Capture the cell that displays the provided text and extract its (X, Y) central coordinate. 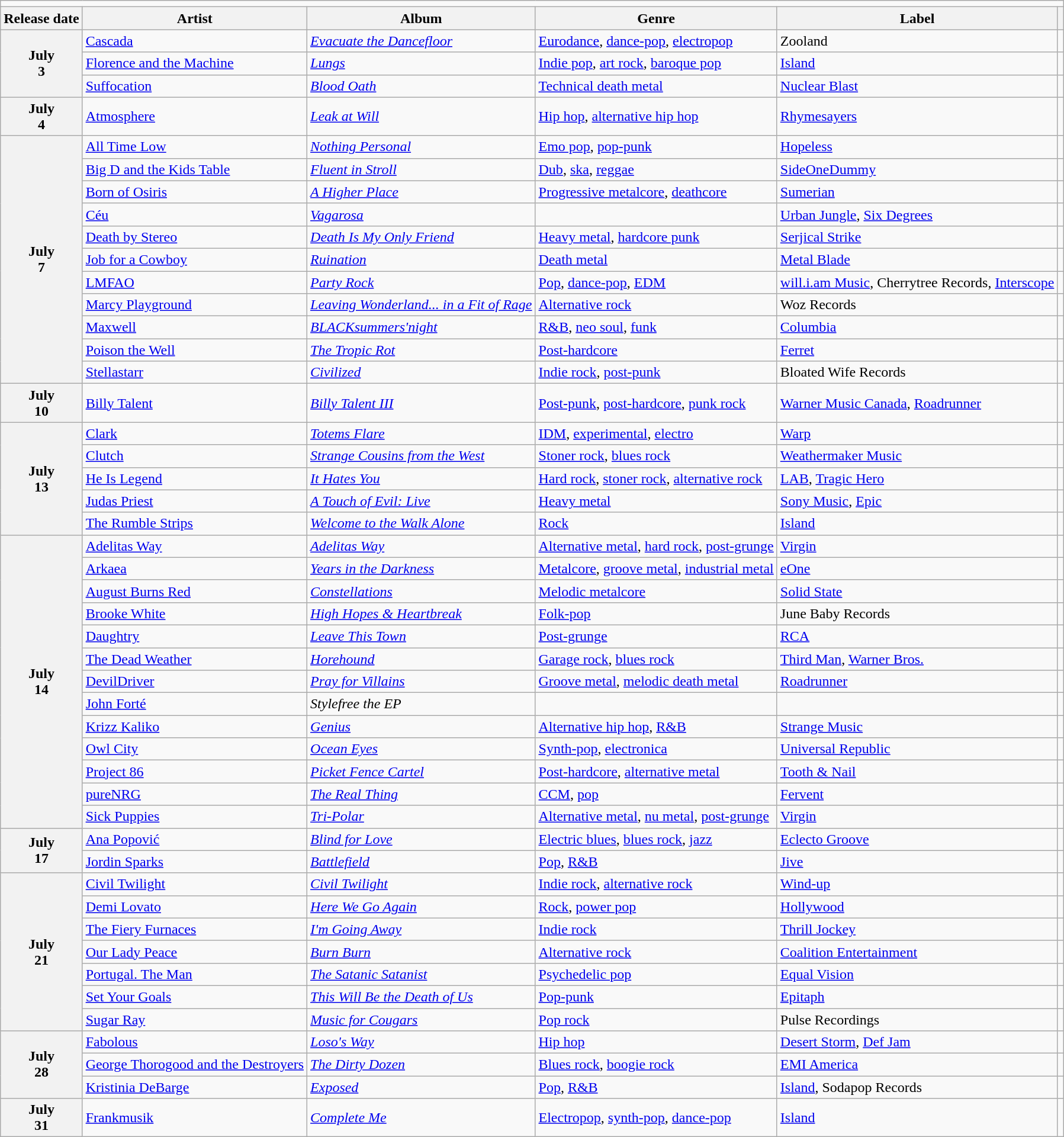
CCM, pop (656, 794)
Pop rock (656, 1019)
Hard rock, stoner rock, alternative rock (656, 478)
Jordin Sparks (194, 862)
A Touch of Evil: Live (422, 501)
Alternative metal, nu metal, post-grunge (656, 817)
Post-grunge (656, 636)
Rock (656, 523)
Ana Popović (194, 839)
Ferret (917, 350)
This Will Be the Death of Us (422, 997)
Post-hardcore, alternative metal (656, 772)
Bloated Wife Records (917, 372)
Electropop, synth-pop, dance-pop (656, 1118)
Atmosphere (194, 116)
Nuclear Blast (917, 86)
Metal Blade (917, 259)
Frankmusik (194, 1118)
Florence and the Machine (194, 63)
Warp (917, 433)
Universal Republic (917, 749)
Leak at Will (422, 116)
Evacuate the Dancefloor (422, 41)
Cascada (194, 41)
Krizz Kaliko (194, 727)
Complete Me (422, 1118)
All Time Low (194, 147)
Exposed (422, 1087)
Clutch (194, 456)
Island, Sodapop Records (917, 1087)
Electric blues, blues rock, jazz (656, 839)
Tri-Polar (422, 817)
Daughtry (194, 636)
Death Is My Only Friend (422, 237)
Melodic metalcore (656, 591)
Hopeless (917, 147)
July10 (41, 403)
Pop, dance-pop, EDM (656, 282)
RCA (917, 636)
Tooth & Nail (917, 772)
Eclecto Groove (917, 839)
Weathermaker Music (917, 456)
Demi Lovato (194, 907)
Strange Cousins from the West (422, 456)
Thrill Jockey (917, 929)
Indie rock (656, 929)
Sick Puppies (194, 817)
Emo pop, pop-punk (656, 147)
The Real Thing (422, 794)
Burn Burn (422, 952)
The Fiery Furnaces (194, 929)
LMFAO (194, 282)
Portugal. The Man (194, 974)
Alternative hip hop, R&B (656, 727)
Solid State (917, 591)
Party Rock (422, 282)
The Dirty Dozen (422, 1065)
Sugar Ray (194, 1019)
Leave This Town (422, 636)
eOne (917, 568)
Rhymesayers (917, 116)
John Forté (194, 704)
July7 (41, 259)
Wind-up (917, 884)
Kristinia DeBarge (194, 1087)
Stoner rock, blues rock (656, 456)
Dub, ska, reggae (656, 169)
Release date (41, 18)
Job for a Cowboy (194, 259)
Suffocation (194, 86)
Rock, power pop (656, 907)
Indie rock, post-punk (656, 372)
Blood Oath (422, 86)
Céu (194, 214)
Poison the Well (194, 350)
He Is Legend (194, 478)
IDM, experimental, electro (656, 433)
Album (422, 18)
Heavy metal, hardcore punk (656, 237)
Ruination (422, 259)
Blues rock, boogie rock (656, 1065)
Constellations (422, 591)
Indie rock, alternative rock (656, 884)
Stellastarr (194, 372)
Arkaea (194, 568)
Zooland (917, 41)
Welcome to the Walk Alone (422, 523)
George Thorogood and the Destroyers (194, 1065)
Fluent in Stroll (422, 169)
Pop-punk (656, 997)
The Rumble Strips (194, 523)
R&B, neo soul, funk (656, 327)
Pray for Villains (422, 682)
Death metal (656, 259)
Progressive metalcore, deathcore (656, 192)
It Hates You (422, 478)
Hip hop (656, 1042)
Synth-pop, electronica (656, 749)
Nothing Personal (422, 147)
The Dead Weather (194, 659)
Music for Cougars (422, 1019)
Post-hardcore (656, 350)
July13 (41, 478)
Maxwell (194, 327)
Loso's Way (422, 1042)
Hip hop, alternative hip hop (656, 116)
Genre (656, 18)
Clark (194, 433)
Roadrunner (917, 682)
Groove metal, melodic death metal (656, 682)
July28 (41, 1065)
Metalcore, groove metal, industrial metal (656, 568)
A Higher Place (422, 192)
July4 (41, 116)
Hollywood (917, 907)
Stylefree the EP (422, 704)
Artist (194, 18)
The Tropic Rot (422, 350)
Serjical Strike (917, 237)
will.i.am Music, Cherrytree Records, Interscope (917, 282)
Warner Music Canada, Roadrunner (917, 403)
Years in the Darkness (422, 568)
Sumerian (917, 192)
Epitaph (917, 997)
August Burns Red (194, 591)
Alternative metal, hard rock, post-grunge (656, 546)
July17 (41, 850)
Strange Music (917, 727)
Our Lady Peace (194, 952)
The Satanic Satanist (422, 974)
Eurodance, dance-pop, electropop (656, 41)
Vagarosa (422, 214)
Set Your Goals (194, 997)
Billy Talent (194, 403)
Owl City (194, 749)
Big D and the Kids Table (194, 169)
Project 86 (194, 772)
Brooke White (194, 614)
Third Man, Warner Bros. (917, 659)
Civilized (422, 372)
Lungs (422, 63)
Urban Jungle, Six Degrees (917, 214)
Jive (917, 862)
Horehound (422, 659)
Post-punk, post-hardcore, punk rock (656, 403)
BLACKsummers'night (422, 327)
Born of Osiris (194, 192)
July31 (41, 1118)
Psychedelic pop (656, 974)
July21 (41, 952)
SideOneDummy (917, 169)
Ocean Eyes (422, 749)
Judas Priest (194, 501)
Fabolous (194, 1042)
DevilDriver (194, 682)
Heavy metal (656, 501)
Here We Go Again (422, 907)
Garage rock, blues rock (656, 659)
Battlefield (422, 862)
EMI America (917, 1065)
Death by Stereo (194, 237)
Equal Vision (917, 974)
LAB, Tragic Hero (917, 478)
Blind for Love (422, 839)
June Baby Records (917, 614)
Columbia (917, 327)
Desert Storm, Def Jam (917, 1042)
July3 (41, 63)
Folk-pop (656, 614)
Pulse Recordings (917, 1019)
Totems Flare (422, 433)
Label (917, 18)
Leaving Wonderland... in a Fit of Rage (422, 305)
Fervent (917, 794)
Sony Music, Epic (917, 501)
July14 (41, 681)
Billy Talent III (422, 403)
Picket Fence Cartel (422, 772)
Coalition Entertainment (917, 952)
Genius (422, 727)
I'm Going Away (422, 929)
Technical death metal (656, 86)
High Hopes & Heartbreak (422, 614)
Woz Records (917, 305)
Indie pop, art rock, baroque pop (656, 63)
Marcy Playground (194, 305)
pureNRG (194, 794)
